Search for the cell housing the specified text and yield its [X, Y] center coordinate. 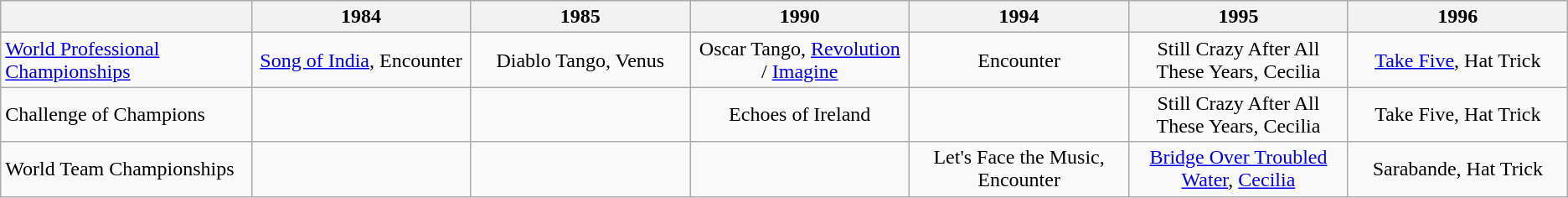
Diablo Tango, Venus [580, 60]
Encounter [1019, 60]
Bridge Over Troubled Water, Cecilia [1239, 169]
1995 [1239, 17]
Oscar Tango, Revolution / Imagine [800, 60]
1984 [361, 17]
World Team Championships [126, 169]
Song of India, Encounter [361, 60]
1990 [800, 17]
Let's Face the Music, Encounter [1019, 169]
1996 [1457, 17]
Echoes of Ireland [800, 114]
Sarabande, Hat Trick [1457, 169]
1985 [580, 17]
World Professional Championships [126, 60]
Challenge of Champions [126, 114]
1994 [1019, 17]
